Detect which cell encompasses the target text, then output its [X, Y] center coordinate. 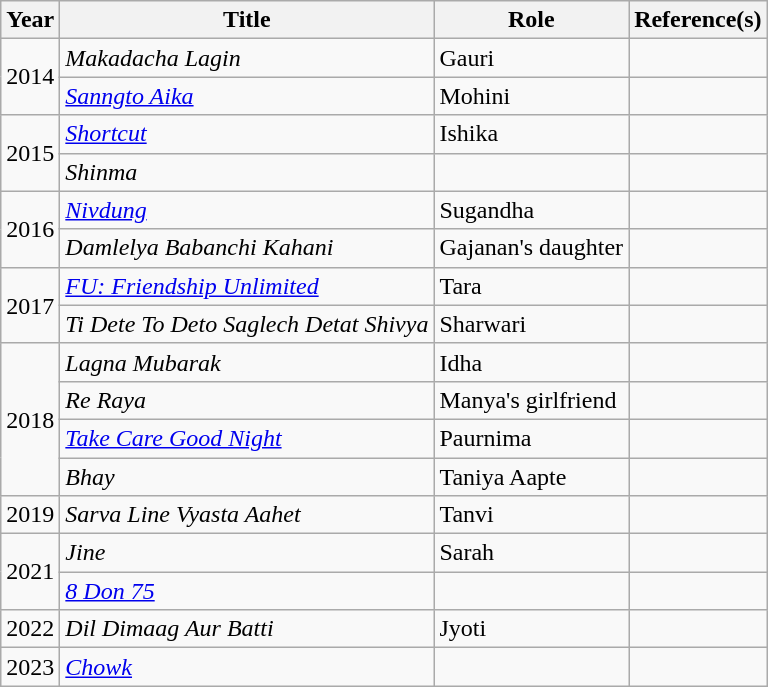
Take Care Good Night [247, 438]
Sarva Line Vyasta Aahet [247, 515]
FU: Friendship Unlimited [247, 286]
Chowk [247, 667]
Shortcut [247, 134]
Year [30, 20]
Role [532, 20]
Ti Dete To Deto Saglech Detat Shivya [247, 324]
2018 [30, 419]
2015 [30, 153]
2021 [30, 572]
Tara [532, 286]
Nivdung [247, 210]
2014 [30, 77]
2023 [30, 667]
Sanngto Aika [247, 96]
8 Don 75 [247, 591]
Tanvi [532, 515]
Dil Dimaag Aur Batti [247, 629]
Jyoti [532, 629]
Ishika [532, 134]
2019 [30, 515]
Sarah [532, 553]
Jine [247, 553]
Title [247, 20]
Manya's girlfriend [532, 400]
Gauri [532, 58]
Lagna Mubarak [247, 362]
Reference(s) [698, 20]
Paurnima [532, 438]
2016 [30, 229]
Idha [532, 362]
Sugandha [532, 210]
Shinma [247, 172]
Bhay [247, 477]
Makadacha Lagin [247, 58]
Gajanan's daughter [532, 248]
Damlelya Babanchi Kahani [247, 248]
2017 [30, 305]
Sharwari [532, 324]
Taniya Aapte [532, 477]
Mohini [532, 96]
2022 [30, 629]
Re Raya [247, 400]
